Scan for the cell matching the given text and deliver its [X, Y] coordinate at center. 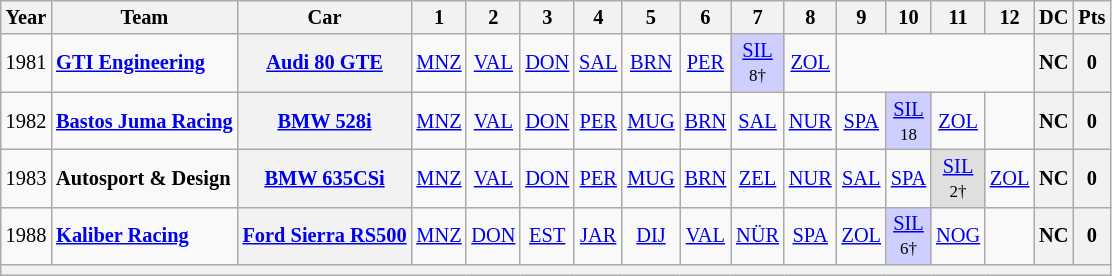
1983 [26, 178]
GTI Engineering [144, 63]
Audi 80 GTE [325, 63]
Kaliber Racing [144, 236]
1988 [26, 236]
2 [493, 17]
SIL18 [908, 121]
Car [325, 17]
9 [862, 17]
6 [706, 17]
BMW 635CSi [325, 178]
4 [598, 17]
Team [144, 17]
SIL8† [758, 63]
1 [438, 17]
1982 [26, 121]
Bastos Juma Racing [144, 121]
DIJ [650, 236]
SIL2† [958, 178]
Pts [1092, 17]
Year [26, 17]
BMW 528i [325, 121]
Ford Sierra RS500 [325, 236]
ZEL [758, 178]
DC [1054, 17]
12 [1010, 17]
NOG [958, 236]
SIL6† [908, 236]
10 [908, 17]
EST [547, 236]
1981 [26, 63]
8 [810, 17]
Autosport & Design [144, 178]
7 [758, 17]
5 [650, 17]
11 [958, 17]
JAR [598, 236]
3 [547, 17]
NÜR [758, 236]
